Locate the cell with the specified text and output its [x, y] center coordinate. 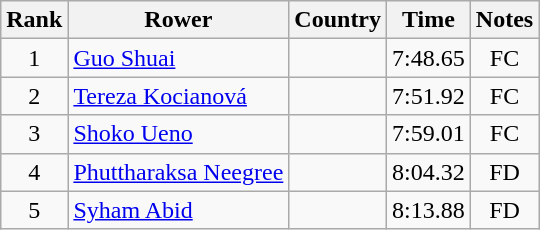
7:51.92 [429, 96]
Rower [178, 20]
Country [338, 20]
1 [34, 58]
Rank [34, 20]
5 [34, 210]
3 [34, 134]
Guo Shuai [178, 58]
2 [34, 96]
Notes [504, 20]
7:48.65 [429, 58]
Phuttharaksa Neegree [178, 172]
Syham Abid [178, 210]
8:04.32 [429, 172]
7:59.01 [429, 134]
Time [429, 20]
Shoko Ueno [178, 134]
4 [34, 172]
Tereza Kocianová [178, 96]
8:13.88 [429, 210]
